Capture the cell that displays the provided text and extract its (x, y) central coordinate. 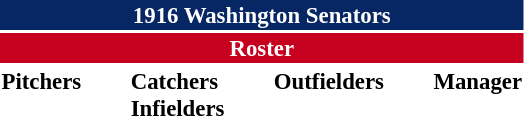
1916 Washington Senators (262, 15)
Roster (262, 48)
